Return the [x, y] coordinate for the center point of the cell that contains the specified text.  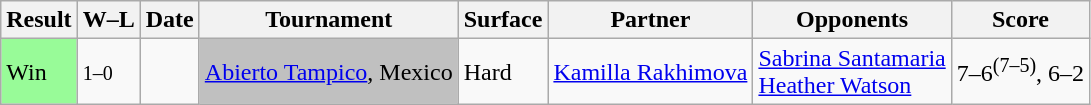
Abierto Tampico, Mexico [328, 72]
Partner [650, 20]
Tournament [328, 20]
Win [39, 72]
Sabrina Santamaria Heather Watson [852, 72]
Hard [503, 72]
Opponents [852, 20]
W–L [108, 20]
Date [170, 20]
Kamilla Rakhimova [650, 72]
Result [39, 20]
Surface [503, 20]
7–6(7–5), 6–2 [1020, 72]
Score [1020, 20]
1–0 [108, 72]
